Return [X, Y] of the center of cell containing provided text 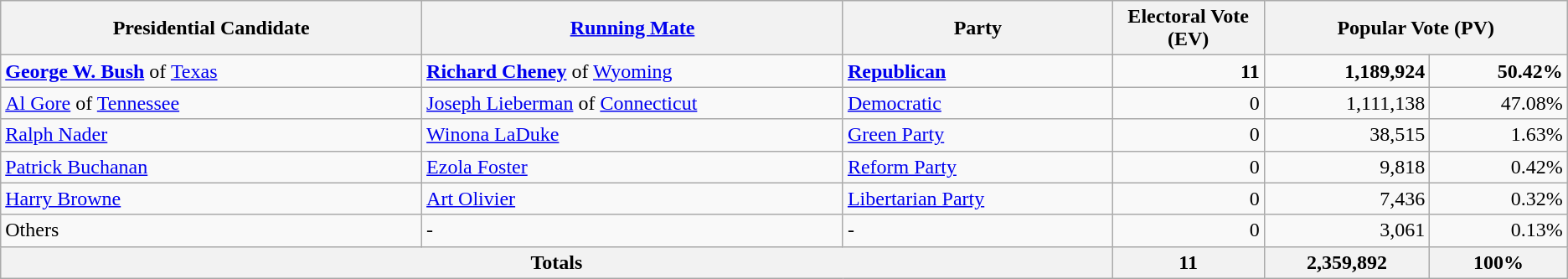
1,189,924 [1347, 71]
50.42% [1498, 71]
2,359,892 [1347, 262]
Presidential Candidate [211, 28]
Harry Browne [211, 199]
0.32% [1498, 199]
Libertarian Party [977, 199]
Totals [556, 262]
Running Mate [633, 28]
Al Gore of Tennessee [211, 103]
Electoral Vote (EV) [1188, 28]
100% [1498, 262]
Popular Vote (PV) [1416, 28]
Party [977, 28]
38,515 [1347, 135]
Art Olivier [633, 199]
Republican [977, 71]
Democratic [977, 103]
George W. Bush of Texas [211, 71]
Ralph Nader [211, 135]
1.63% [1498, 135]
0.13% [1498, 230]
Ezola Foster [633, 167]
Patrick Buchanan [211, 167]
Joseph Lieberman of Connecticut [633, 103]
47.08% [1498, 103]
9,818 [1347, 167]
Winona LaDuke [633, 135]
0.42% [1498, 167]
3,061 [1347, 230]
Green Party [977, 135]
1,111,138 [1347, 103]
7,436 [1347, 199]
Richard Cheney of Wyoming [633, 71]
Others [211, 230]
Reform Party [977, 167]
